Return [x, y] of the center of cell containing provided text 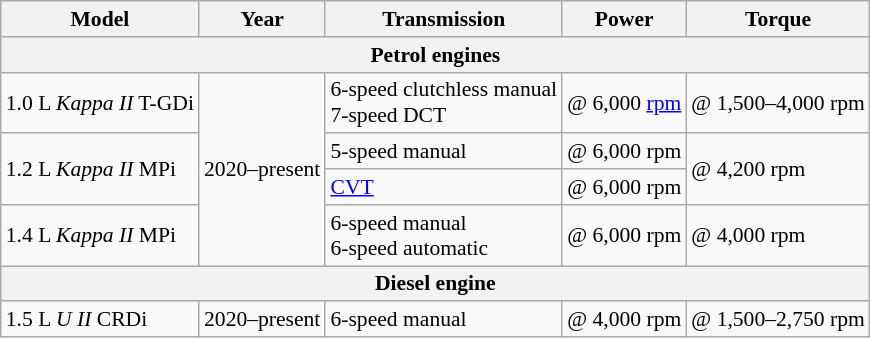
1.0 L Kappa II T-GDi [100, 102]
6-speed manual6-speed automatic [444, 236]
Model [100, 19]
@ 1,500–4,000 rpm [778, 102]
5-speed manual [444, 152]
1.2 L Kappa II MPi [100, 170]
1.4 L Kappa II MPi [100, 236]
CVT [444, 187]
Torque [778, 19]
Petrol engines [436, 55]
@ 1,500–2,750 rpm [778, 320]
6-speed manual [444, 320]
Year [262, 19]
6-speed clutchless manual7-speed DCT [444, 102]
Transmission [444, 19]
Diesel engine [436, 284]
@ 4,200 rpm [778, 170]
1.5 L U II CRDi [100, 320]
Power [624, 19]
